Identify which cell holds the provided text, then report its (X, Y) central coordinate. 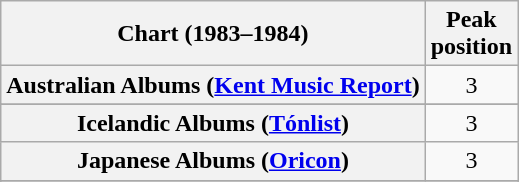
Icelandic Albums (Tónlist) (213, 123)
Peakposition (471, 34)
Chart (1983–1984) (213, 34)
Australian Albums (Kent Music Report) (213, 85)
Japanese Albums (Oricon) (213, 161)
